Detect which cell encompasses the target text, then output its (x, y) center coordinate. 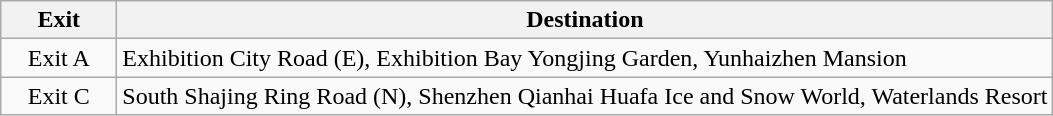
Exit (59, 20)
Exit C (59, 96)
Destination (585, 20)
Exit A (59, 58)
Exhibition City Road (E), Exhibition Bay Yongjing Garden, Yunhaizhen Mansion (585, 58)
South Shajing Ring Road (N), Shenzhen Qianhai Huafa Ice and Snow World, Waterlands Resort (585, 96)
